Capture the cell that displays the provided text and extract its (x, y) central coordinate. 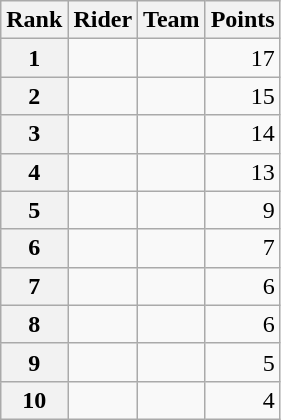
2 (34, 96)
8 (34, 324)
Rider (103, 20)
Points (242, 20)
10 (34, 400)
14 (242, 134)
Rank (34, 20)
17 (242, 58)
1 (34, 58)
13 (242, 172)
3 (34, 134)
15 (242, 96)
Team (172, 20)
